Return the [X, Y] coordinate for the center point of the cell that contains the specified text.  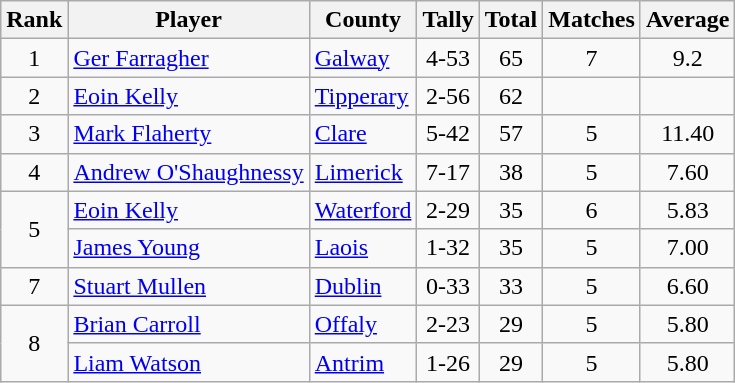
Liam Watson [188, 362]
Tipperary [363, 96]
2 [34, 96]
Stuart Mullen [188, 286]
2-29 [448, 210]
5-42 [448, 134]
Andrew O'Shaughnessy [188, 172]
Brian Carroll [188, 324]
9.2 [688, 58]
Galway [363, 58]
0-33 [448, 286]
Tally [448, 20]
33 [511, 286]
11.40 [688, 134]
2-23 [448, 324]
Rank [34, 20]
2-56 [448, 96]
Ger Farragher [188, 58]
5.83 [688, 210]
Average [688, 20]
3 [34, 134]
County [363, 20]
1-26 [448, 362]
Dublin [363, 286]
Waterford [363, 210]
Offaly [363, 324]
7-17 [448, 172]
4-53 [448, 58]
1-32 [448, 248]
6.60 [688, 286]
Player [188, 20]
65 [511, 58]
57 [511, 134]
Mark Flaherty [188, 134]
1 [34, 58]
6 [592, 210]
Clare [363, 134]
Antrim [363, 362]
Limerick [363, 172]
7.60 [688, 172]
4 [34, 172]
James Young [188, 248]
8 [34, 343]
38 [511, 172]
62 [511, 96]
Total [511, 20]
Laois [363, 248]
Matches [592, 20]
7.00 [688, 248]
